Find where the given text appears and provide that cell's center as (X, Y) coordinate. 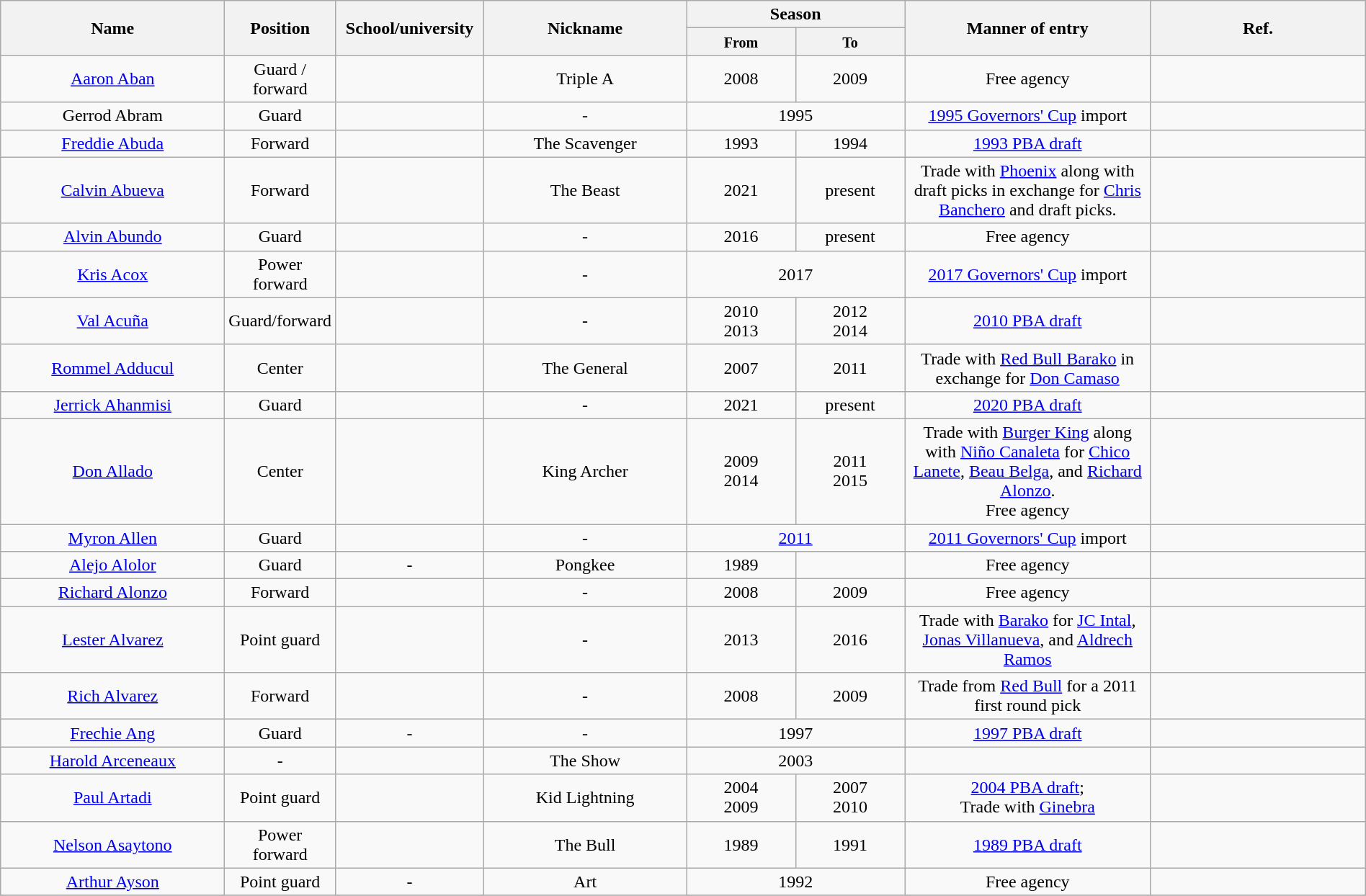
The General (585, 367)
Season (795, 14)
1993 PBA draft (1027, 143)
Kid Lightning (585, 798)
20072010 (850, 798)
Alvin Abundo (112, 237)
To (850, 42)
Guard/forward (280, 321)
20042009 (741, 798)
1997 (795, 733)
1991 (850, 844)
Nelson Asaytono (112, 844)
Val Acuña (112, 321)
Calvin Abueva (112, 190)
2020 PBA draft (1027, 405)
The Show (585, 761)
Pongkee (585, 565)
Trade with Red Bull Barako in exchange for Don Camaso (1027, 367)
Frechie Ang (112, 733)
Myron Allen (112, 538)
King Archer (585, 471)
School/university (409, 28)
2004 PBA draft;Trade with Ginebra (1027, 798)
Kris Acox (112, 274)
Rich Alvarez (112, 696)
2013 (741, 640)
Manner of entry (1027, 28)
Guard / forward (280, 79)
Nickname (585, 28)
The Beast (585, 190)
Name (112, 28)
From (741, 42)
1994 (850, 143)
1989 PBA draft (1027, 844)
The Scavenger (585, 143)
2010 PBA draft (1027, 321)
Trade with Phoenix along with draft picks in exchange for Chris Banchero and draft picks. (1027, 190)
Rommel Adducul (112, 367)
Aaron Aban (112, 79)
Harold Arceneaux (112, 761)
2011 Governors' Cup import (1027, 538)
Richard Alonzo (112, 593)
2017 (795, 274)
Lester Alvarez (112, 640)
2003 (795, 761)
1995 (795, 116)
Trade with Barako for JC Intal, Jonas Villanueva, and Aldrech Ramos (1027, 640)
The Bull (585, 844)
20102013 (741, 321)
Gerrod Abram (112, 116)
20122014 (850, 321)
1992 (795, 882)
1997 PBA draft (1027, 733)
Triple A (585, 79)
Trade with Burger King along with Niño Canaleta for Chico Lanete, Beau Belga, and Richard Alonzo.Free agency (1027, 471)
20092014 (741, 471)
Position (280, 28)
Arthur Ayson (112, 882)
Freddie Abuda (112, 143)
1995 Governors' Cup import (1027, 116)
2007 (741, 367)
1993 (741, 143)
Trade from Red Bull for a 2011 first round pick (1027, 696)
2017 Governors' Cup import (1027, 274)
Don Allado (112, 471)
Art (585, 882)
Ref. (1258, 28)
Alejo Alolor (112, 565)
Paul Artadi (112, 798)
20112015 (850, 471)
Jerrick Ahanmisi (112, 405)
